Provide the (X, Y) coordinate of the cell's center where the given text is located.  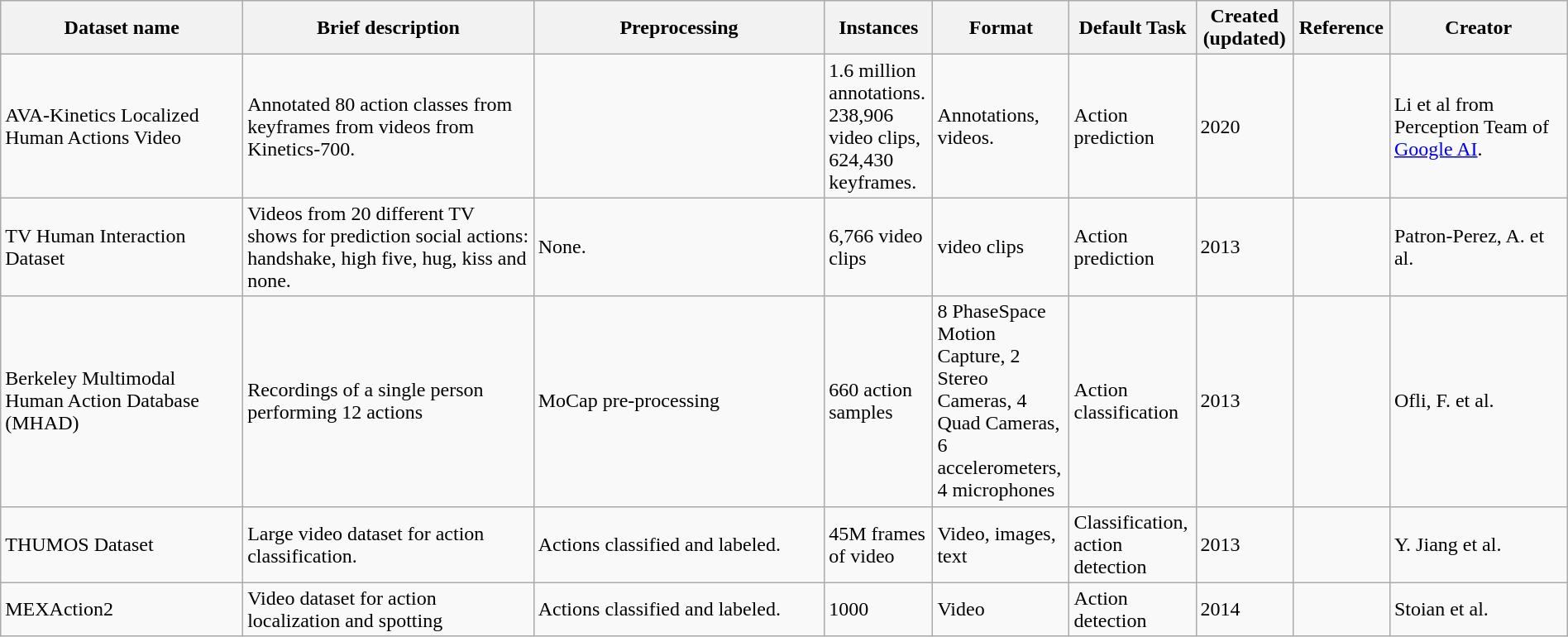
Recordings of a single person performing 12 actions (389, 401)
MoCap pre-processing (679, 401)
2014 (1244, 609)
Format (1001, 28)
Default Task (1133, 28)
None. (679, 247)
Videos from 20 different TV shows for prediction social actions: handshake, high five, hug, kiss and none. (389, 247)
Li et al from Perception Team of Google AI. (1479, 126)
45M frames of video (878, 544)
Created (updated) (1244, 28)
Video (1001, 609)
2020 (1244, 126)
Y. Jiang et al. (1479, 544)
Action classification (1133, 401)
Patron-Perez, A. et al. (1479, 247)
Annotated 80 action classes from keyframes from videos from Kinetics-700. (389, 126)
AVA-Kinetics Localized Human Actions Video (122, 126)
Creator (1479, 28)
Ofli, F. et al. (1479, 401)
Video dataset for action localization and spotting (389, 609)
MEXAction2 (122, 609)
Brief description (389, 28)
Dataset name (122, 28)
1.6 million annotations. 238,906 video clips, 624,430 keyframes. (878, 126)
TV Human Interaction Dataset (122, 247)
6,766 video clips (878, 247)
Stoian et al. (1479, 609)
Reference (1341, 28)
1000 (878, 609)
Berkeley Multimodal Human Action Database (MHAD) (122, 401)
Large video dataset for action classification. (389, 544)
Action detection (1133, 609)
Instances (878, 28)
8 PhaseSpace Motion Capture, 2 Stereo Cameras, 4 Quad Cameras, 6 accelerometers, 4 microphones (1001, 401)
Video, images, text (1001, 544)
Preprocessing (679, 28)
THUMOS Dataset (122, 544)
video clips (1001, 247)
660 action samples (878, 401)
Classification, action detection (1133, 544)
Annotations, videos. (1001, 126)
